Identify which cell holds the provided text, then report its (X, Y) central coordinate. 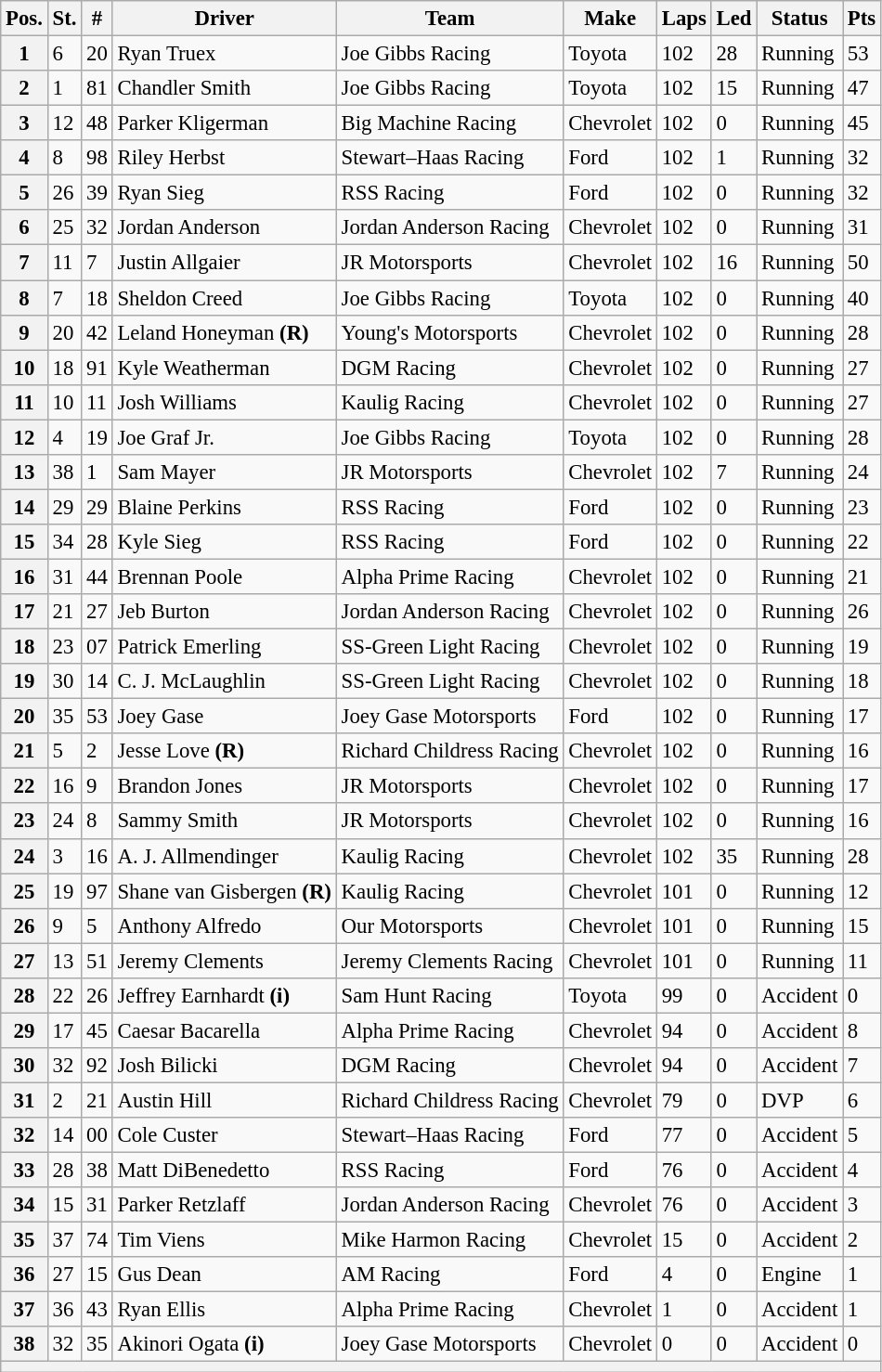
C. J. McLaughlin (225, 681)
Gus Dean (225, 1275)
Chandler Smith (225, 88)
74 (97, 1240)
Josh Williams (225, 402)
Cole Custer (225, 1135)
Make (610, 19)
98 (97, 158)
Ryan Truex (225, 54)
Ryan Ellis (225, 1310)
Jesse Love (R) (225, 751)
Our Motorsports (449, 925)
Brennan Poole (225, 576)
Driver (225, 19)
39 (97, 193)
Caesar Bacarella (225, 1030)
48 (97, 123)
Shane van Gisbergen (R) (225, 891)
Jordan Anderson (225, 227)
44 (97, 576)
Sheldon Creed (225, 298)
Young's Motorsports (449, 332)
42 (97, 332)
99 (683, 996)
Jeb Burton (225, 612)
Ryan Sieg (225, 193)
Jeffrey Earnhardt (i) (225, 996)
Parker Retzlaff (225, 1205)
79 (683, 1100)
Patrick Emerling (225, 647)
40 (862, 298)
Laps (683, 19)
Joe Graf Jr. (225, 437)
Josh Bilicki (225, 1066)
Jeremy Clements Racing (449, 961)
33 (24, 1171)
Jeremy Clements (225, 961)
43 (97, 1310)
AM Racing (449, 1275)
92 (97, 1066)
Joey Gase (225, 717)
Anthony Alfredo (225, 925)
47 (862, 88)
Kyle Sieg (225, 542)
Sammy Smith (225, 822)
Blaine Perkins (225, 507)
Mike Harmon Racing (449, 1240)
Riley Herbst (225, 158)
Sam Hunt Racing (449, 996)
Matt DiBenedetto (225, 1171)
Pos. (24, 19)
Brandon Jones (225, 786)
Led (733, 19)
St. (65, 19)
Pts (862, 19)
Big Machine Racing (449, 123)
97 (97, 891)
51 (97, 961)
91 (97, 368)
Austin Hill (225, 1100)
Parker Kligerman (225, 123)
Team (449, 19)
# (97, 19)
Status (800, 19)
Justin Allgaier (225, 263)
DVP (800, 1100)
Kyle Weatherman (225, 368)
A. J. Allmendinger (225, 856)
Engine (800, 1275)
Akinori Ogata (i) (225, 1345)
50 (862, 263)
07 (97, 647)
Leland Honeyman (R) (225, 332)
Tim Viens (225, 1240)
81 (97, 88)
Sam Mayer (225, 472)
00 (97, 1135)
77 (683, 1135)
